Scan for the cell matching the given text and deliver its (X, Y) coordinate at center. 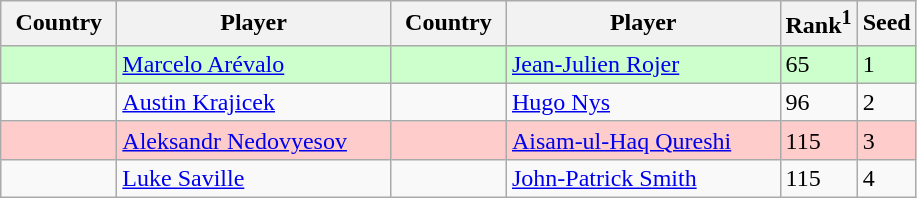
Jean-Julien Rojer (643, 64)
Seed (886, 24)
2 (886, 102)
Hugo Nys (643, 102)
Luke Saville (254, 178)
Austin Krajicek (254, 102)
John-Patrick Smith (643, 178)
96 (818, 102)
Rank1 (818, 24)
Marcelo Arévalo (254, 64)
4 (886, 178)
3 (886, 140)
1 (886, 64)
65 (818, 64)
Aleksandr Nedovyesov (254, 140)
Aisam-ul-Haq Qureshi (643, 140)
